Identify which cell holds the provided text, then report its (x, y) central coordinate. 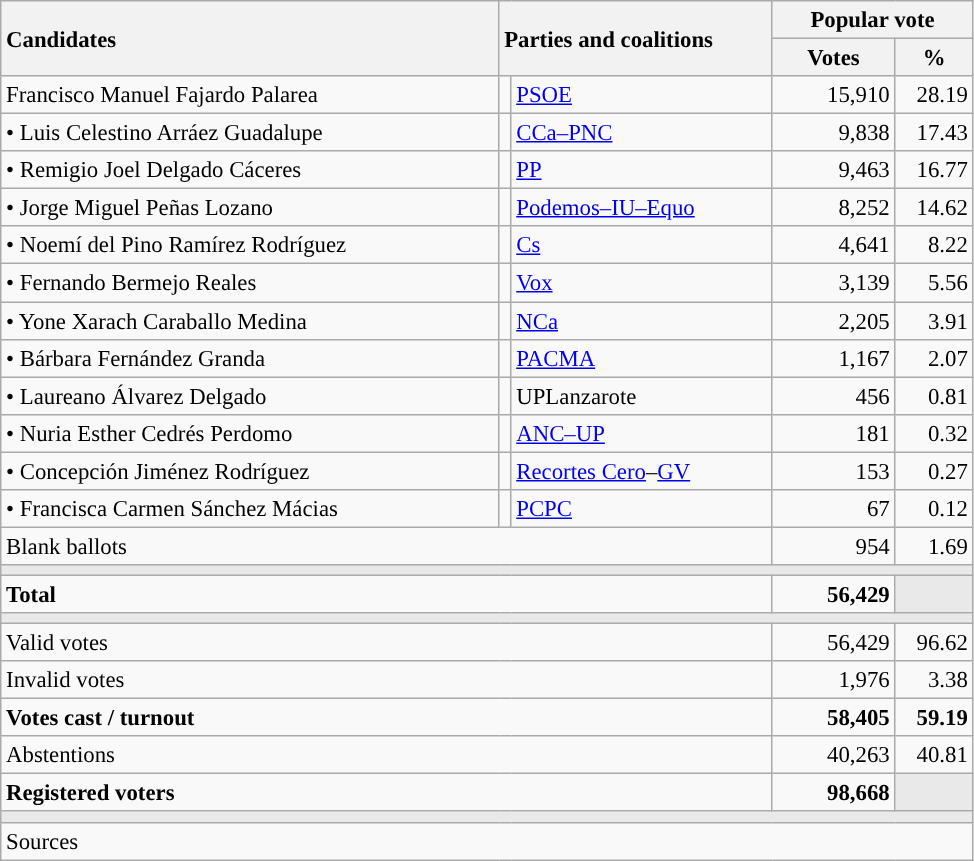
0.12 (934, 509)
UPLanzarote (642, 396)
Podemos–IU–Equo (642, 208)
67 (834, 509)
5.56 (934, 283)
96.62 (934, 643)
Sources (487, 841)
3,139 (834, 283)
• Fernando Bermejo Reales (250, 283)
Vox (642, 283)
17.43 (934, 133)
Recortes Cero–GV (642, 471)
Registered voters (386, 793)
1,976 (834, 680)
Votes (834, 58)
40.81 (934, 755)
PP (642, 170)
Francisco Manuel Fajardo Palarea (250, 95)
40,263 (834, 755)
Abstentions (386, 755)
28.19 (934, 95)
16.77 (934, 170)
Votes cast / turnout (386, 718)
% (934, 58)
9,463 (834, 170)
NCa (642, 321)
ANC–UP (642, 433)
3.38 (934, 680)
• Laureano Álvarez Delgado (250, 396)
15,910 (834, 95)
8.22 (934, 245)
• Remigio Joel Delgado Cáceres (250, 170)
1,167 (834, 358)
3.91 (934, 321)
PSOE (642, 95)
1.69 (934, 546)
0.27 (934, 471)
Parties and coalitions (636, 38)
9,838 (834, 133)
14.62 (934, 208)
0.81 (934, 396)
954 (834, 546)
Popular vote (872, 20)
• Jorge Miguel Peñas Lozano (250, 208)
4,641 (834, 245)
PCPC (642, 509)
181 (834, 433)
58,405 (834, 718)
Invalid votes (386, 680)
Total (386, 594)
• Bárbara Fernández Granda (250, 358)
0.32 (934, 433)
Cs (642, 245)
Blank ballots (386, 546)
• Yone Xarach Caraballo Medina (250, 321)
• Nuria Esther Cedrés Perdomo (250, 433)
2,205 (834, 321)
8,252 (834, 208)
98,668 (834, 793)
153 (834, 471)
2.07 (934, 358)
CCa–PNC (642, 133)
Valid votes (386, 643)
• Luis Celestino Arráez Guadalupe (250, 133)
• Francisca Carmen Sánchez Mácias (250, 509)
• Concepción Jiménez Rodríguez (250, 471)
PACMA (642, 358)
• Noemí del Pino Ramírez Rodríguez (250, 245)
Candidates (250, 38)
59.19 (934, 718)
456 (834, 396)
